Determine the [X, Y] coordinate at the center of the cell enclosing the given text.  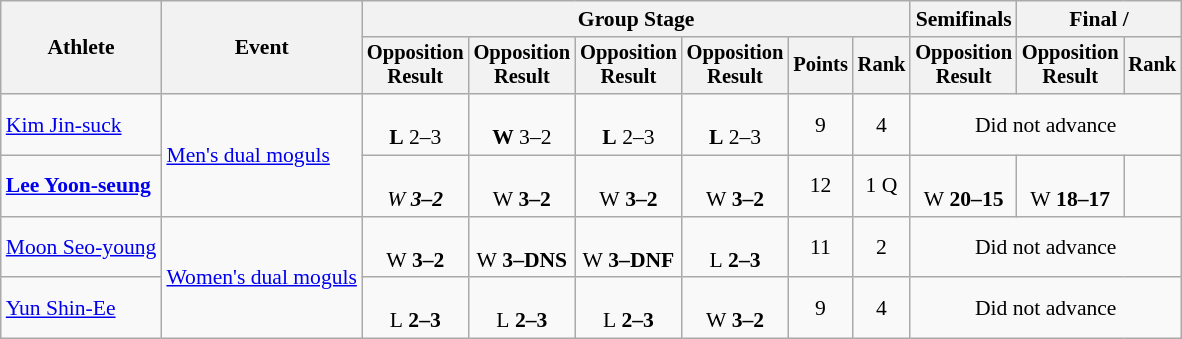
Final / [1099, 19]
Lee Yoon-seung [82, 186]
Kim Jin-suck [82, 124]
Event [262, 48]
2 [882, 248]
Group Stage [636, 19]
W 3–DNS [522, 248]
11 [820, 248]
Yun Shin-Ee [82, 308]
Points [820, 66]
Semifinals [964, 19]
Moon Seo-young [82, 248]
W 3–DNF [628, 248]
Women's dual moguls [262, 278]
W 18–17 [1070, 186]
Men's dual moguls [262, 155]
1 Q [882, 186]
12 [820, 186]
W 20–15 [964, 186]
Athlete [82, 48]
